Find where the given text appears and provide that cell's center as (X, Y) coordinate. 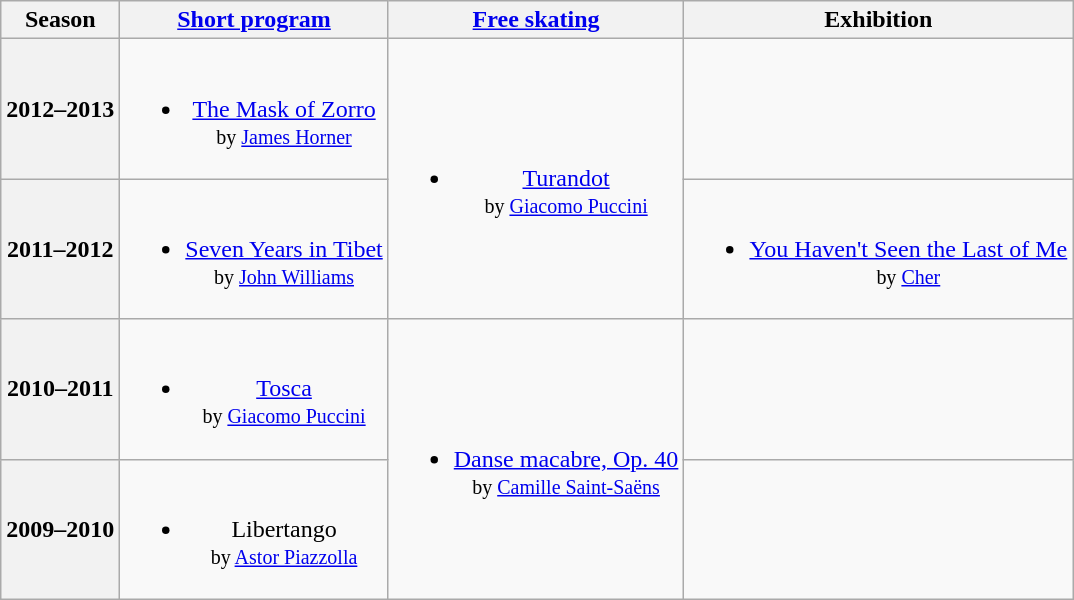
The Mask of Zorro by James Horner (254, 109)
Danse macabre, Op. 40 by Camille Saint-Saëns (536, 459)
Season (60, 20)
2011–2012 (60, 249)
2012–2013 (60, 109)
2010–2011 (60, 389)
Free skating (536, 20)
Short program (254, 20)
You Haven't Seen the Last of Me by Cher (878, 249)
Seven Years in Tibet by John Williams (254, 249)
2009–2010 (60, 529)
Tosca by Giacomo Puccini (254, 389)
Turandot by Giacomo Puccini (536, 179)
Libertango by Astor Piazzolla (254, 529)
Exhibition (878, 20)
